Determine the (X, Y) coordinate at the center of the cell enclosing the given text.  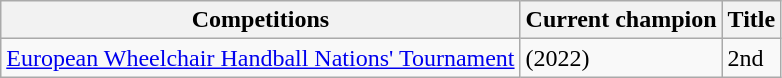
Title (752, 20)
Competitions (260, 20)
European Wheelchair Handball Nations' Tournament (260, 58)
Current champion (621, 20)
2nd (752, 58)
(2022) (621, 58)
